Provide the (x, y) coordinate of the cell's center where the given text is located.  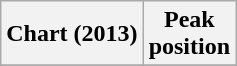
Chart (2013) (72, 34)
Peakposition (189, 34)
